Identify which cell holds the provided text, then report its [X, Y] central coordinate. 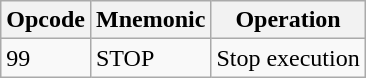
Opcode [46, 20]
99 [46, 58]
Stop execution [288, 58]
Mnemonic [150, 20]
Operation [288, 20]
STOP [150, 58]
